Return the (x, y) coordinate for the center point of the cell that contains the specified text.  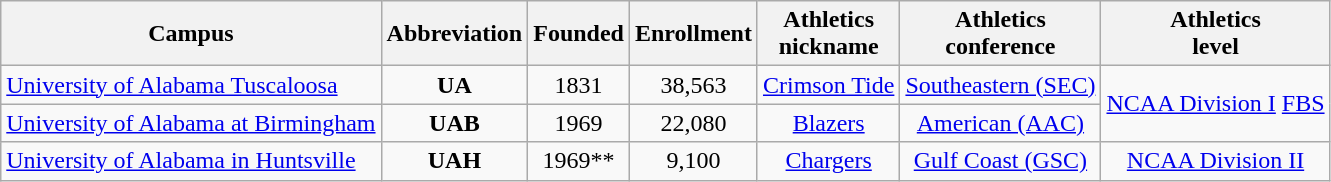
American (AAC) (1000, 123)
Southeastern (SEC) (1000, 85)
9,100 (693, 161)
38,563 (693, 85)
Abbreviation (454, 34)
Athleticsconference (1000, 34)
Blazers (828, 123)
NCAA Division II (1216, 161)
Athleticsnickname (828, 34)
Founded (579, 34)
University of Alabama Tuscaloosa (191, 85)
University of Alabama in Huntsville (191, 161)
Chargers (828, 161)
Enrollment (693, 34)
University of Alabama at Birmingham (191, 123)
1831 (579, 85)
Gulf Coast (GSC) (1000, 161)
UAB (454, 123)
NCAA Division I FBS (1216, 104)
UAH (454, 161)
Crimson Tide (828, 85)
22,080 (693, 123)
Campus (191, 34)
Athleticslevel (1216, 34)
1969 (579, 123)
UA (454, 85)
1969** (579, 161)
